Detect which cell encompasses the target text, then output its (X, Y) center coordinate. 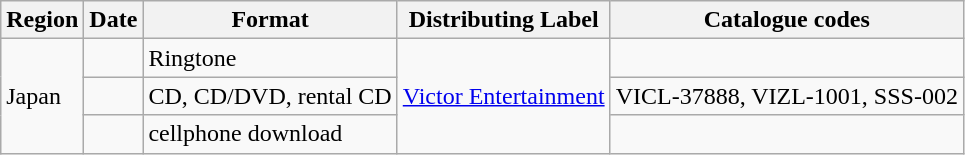
Ringtone (270, 58)
Victor Entertainment (504, 96)
Region (42, 20)
cellphone download (270, 134)
CD, CD/DVD, rental CD (270, 96)
Format (270, 20)
Distributing Label (504, 20)
Date (114, 20)
Catalogue codes (786, 20)
VICL-37888, VIZL-1001, SSS-002 (786, 96)
Japan (42, 96)
